Return [X, Y] of the center of cell containing provided text 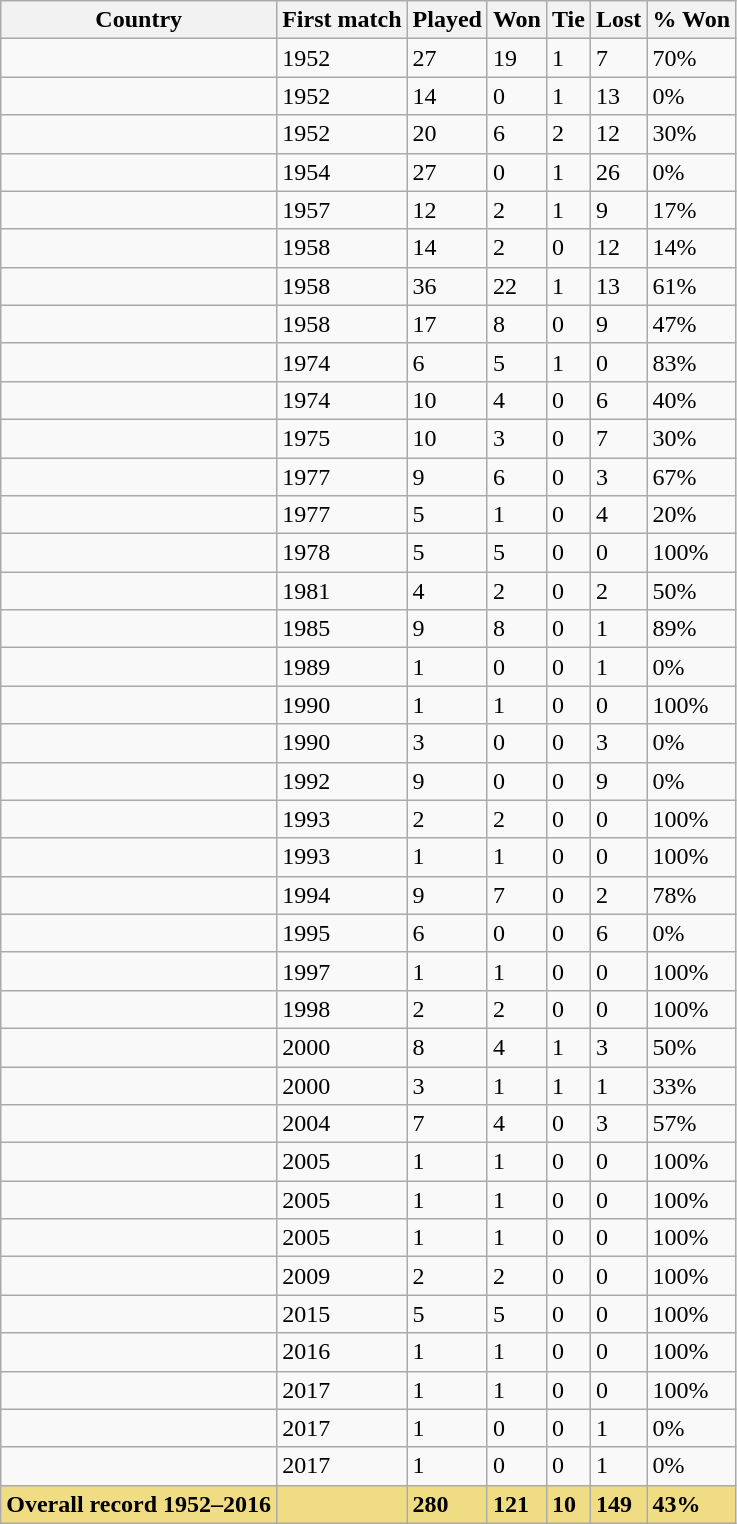
121 [516, 1504]
2004 [342, 1124]
67% [692, 477]
36 [447, 286]
First match [342, 20]
Won [516, 20]
Played [447, 20]
2016 [342, 1352]
17 [447, 324]
17% [692, 210]
Tie [568, 20]
1997 [342, 971]
1985 [342, 629]
14% [692, 248]
2009 [342, 1276]
57% [692, 1124]
89% [692, 629]
149 [618, 1504]
Lost [618, 20]
1978 [342, 553]
20% [692, 515]
47% [692, 324]
1981 [342, 591]
1995 [342, 933]
20 [447, 134]
1957 [342, 210]
78% [692, 895]
1994 [342, 895]
Country [139, 20]
83% [692, 362]
61% [692, 286]
1975 [342, 438]
2015 [342, 1314]
1998 [342, 1009]
% Won [692, 20]
26 [618, 172]
280 [447, 1504]
70% [692, 58]
40% [692, 400]
22 [516, 286]
1989 [342, 667]
1954 [342, 172]
19 [516, 58]
1992 [342, 781]
33% [692, 1085]
Overall record 1952–2016 [139, 1504]
43% [692, 1504]
